For the text-containing cell, return its midpoint in (x, y) coordinate format. 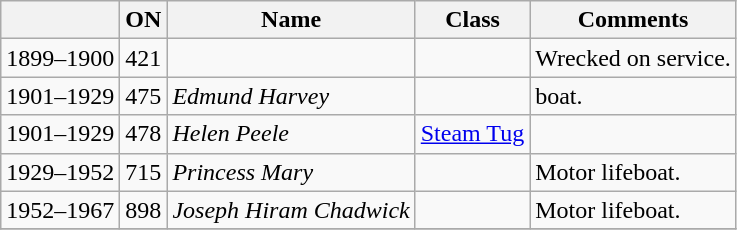
1952–1967 (60, 210)
1899–1900 (60, 58)
Class (472, 20)
475 (144, 96)
421 (144, 58)
Helen Peele (291, 134)
boat. (634, 96)
Wrecked on service. (634, 58)
Name (291, 20)
Steam Tug (472, 134)
ON (144, 20)
Joseph Hiram Chadwick (291, 210)
Comments (634, 20)
1929–1952 (60, 172)
478 (144, 134)
898 (144, 210)
Edmund Harvey (291, 96)
715 (144, 172)
Princess Mary (291, 172)
